Scan for the cell matching the given text and deliver its [X, Y] coordinate at center. 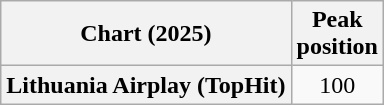
100 [337, 85]
Peakposition [337, 34]
Lithuania Airplay (TopHit) [146, 85]
Chart (2025) [146, 34]
